Scan for the cell matching the given text and deliver its [x, y] coordinate at center. 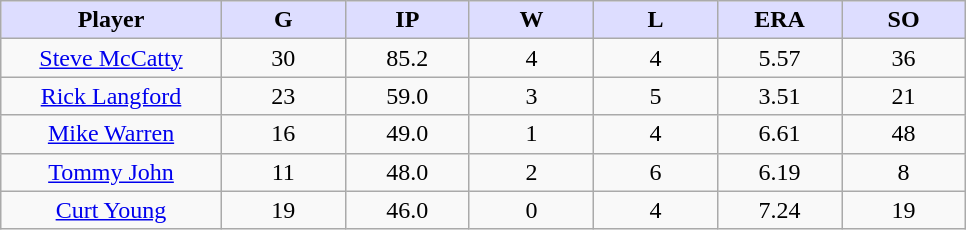
IP [407, 20]
Tommy John [112, 172]
Steve McCatty [112, 58]
Curt Young [112, 210]
11 [283, 172]
30 [283, 58]
3 [531, 96]
6 [655, 172]
2 [531, 172]
5.57 [779, 58]
5 [655, 96]
59.0 [407, 96]
0 [531, 210]
SO [904, 20]
48.0 [407, 172]
L [655, 20]
Rick Langford [112, 96]
6.61 [779, 134]
1 [531, 134]
48 [904, 134]
49.0 [407, 134]
21 [904, 96]
G [283, 20]
23 [283, 96]
16 [283, 134]
6.19 [779, 172]
85.2 [407, 58]
Player [112, 20]
46.0 [407, 210]
36 [904, 58]
ERA [779, 20]
8 [904, 172]
Mike Warren [112, 134]
W [531, 20]
7.24 [779, 210]
3.51 [779, 96]
